Determine the [x, y] coordinate at the center of the cell enclosing the given text.  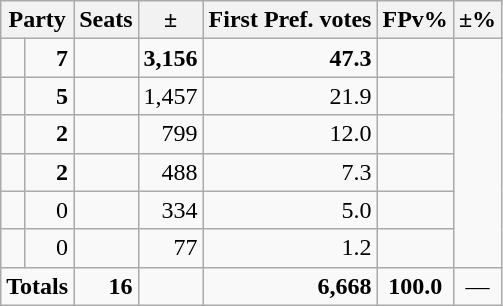
21.9 [290, 96]
FPv% [415, 20]
488 [170, 172]
± [170, 20]
5 [48, 96]
6,668 [290, 286]
First Pref. votes [290, 20]
7.3 [290, 172]
3,156 [170, 58]
5.0 [290, 210]
47.3 [290, 58]
16 [106, 286]
12.0 [290, 134]
1.2 [290, 248]
Party [38, 20]
Totals [38, 286]
Seats [106, 20]
334 [170, 210]
1,457 [170, 96]
799 [170, 134]
100.0 [415, 286]
7 [48, 58]
±% [477, 20]
— [477, 286]
77 [170, 248]
